From the cell containing the given text, extract its center point as (X, Y) coordinate. 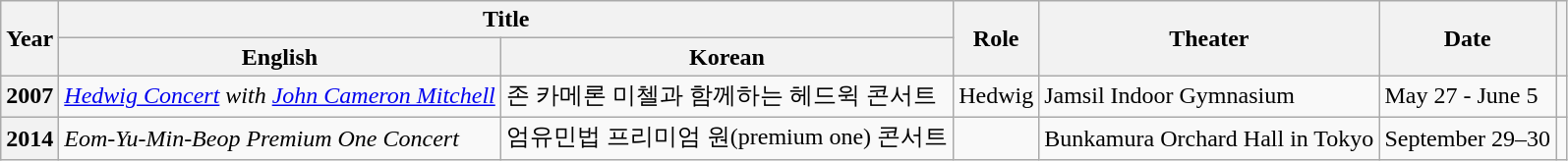
Date (1468, 38)
Title (506, 20)
2014 (29, 137)
Jamsil Indoor Gymnasium (1209, 96)
Year (29, 38)
September 29–30 (1468, 137)
Bunkamura Orchard Hall in Tokyo (1209, 137)
English (279, 57)
Hedwig Concert with John Cameron Mitchell (279, 96)
May 27 - June 5 (1468, 96)
Korean (726, 57)
Hedwig (997, 96)
2007 (29, 96)
존 카메론 미첼과 함께하는 헤드윅 콘서트 (726, 96)
엄유민법 프리미엄 원(premium one) 콘서트 (726, 137)
Theater (1209, 38)
Eom-Yu-Min-Beop Premium One Concert (279, 137)
Role (997, 38)
